Return the (X, Y) coordinate for the center point of the cell that contains the specified text.  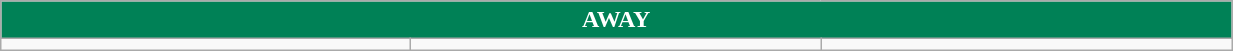
AWAY (616, 20)
